Determine the [X, Y] coordinate at the center of the cell enclosing the given text.  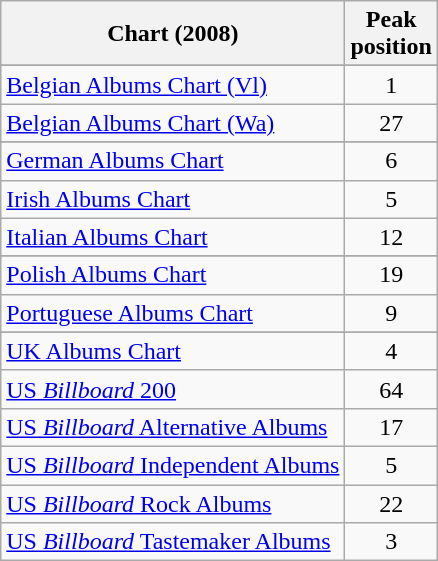
6 [391, 161]
12 [391, 237]
German Albums Chart [173, 161]
Belgian Albums Chart (Vl) [173, 85]
1 [391, 85]
Irish Albums Chart [173, 199]
4 [391, 351]
19 [391, 275]
64 [391, 389]
US Billboard Alternative Albums [173, 427]
22 [391, 503]
27 [391, 123]
9 [391, 313]
Italian Albums Chart [173, 237]
Portuguese Albums Chart [173, 313]
Peakposition [391, 34]
17 [391, 427]
Polish Albums Chart [173, 275]
3 [391, 542]
US Billboard 200 [173, 389]
Belgian Albums Chart (Wa) [173, 123]
US Billboard Tastemaker Albums [173, 542]
Chart (2008) [173, 34]
US Billboard Rock Albums [173, 503]
UK Albums Chart [173, 351]
US Billboard Independent Albums [173, 465]
